Identify which cell holds the provided text, then report its (x, y) central coordinate. 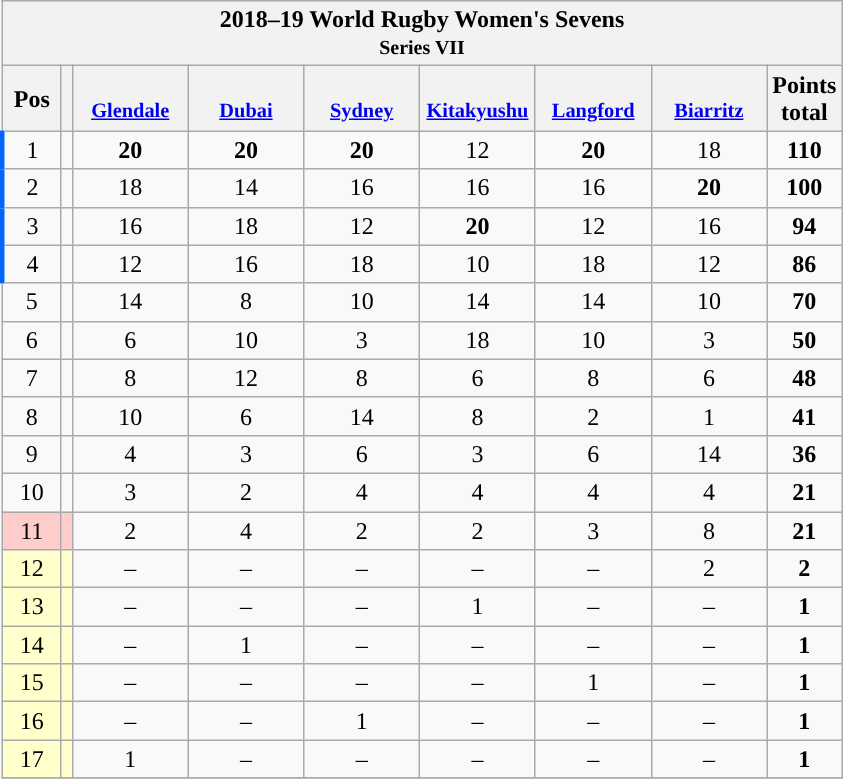
Pos (32, 98)
50 (804, 340)
Biarritz (709, 98)
41 (804, 416)
Kitakyushu (478, 98)
36 (804, 454)
110 (804, 150)
94 (804, 226)
11 (32, 531)
48 (804, 378)
86 (804, 264)
9 (32, 454)
7 (32, 378)
13 (32, 607)
Sydney (362, 98)
15 (32, 683)
Glendale (130, 98)
Langford (593, 98)
Dubai (246, 98)
17 (32, 759)
5 (32, 302)
100 (804, 188)
Pointstotal (804, 98)
70 (804, 302)
2018–19 World Rugby Women's SevensSeries VII (422, 34)
